Return the [x, y] coordinate for the center point of the cell that contains the specified text.  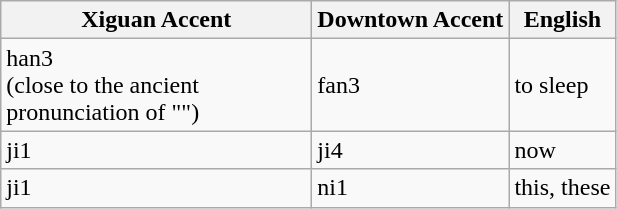
ji4 [410, 150]
fan3 [410, 85]
han3 (close to the ancient pronunciation of "") [156, 85]
ni1 [410, 188]
Xiguan Accent [156, 20]
now [562, 150]
to sleep [562, 85]
English [562, 20]
Downtown Accent [410, 20]
this, these [562, 188]
